Capture the cell that displays the provided text and extract its [x, y] central coordinate. 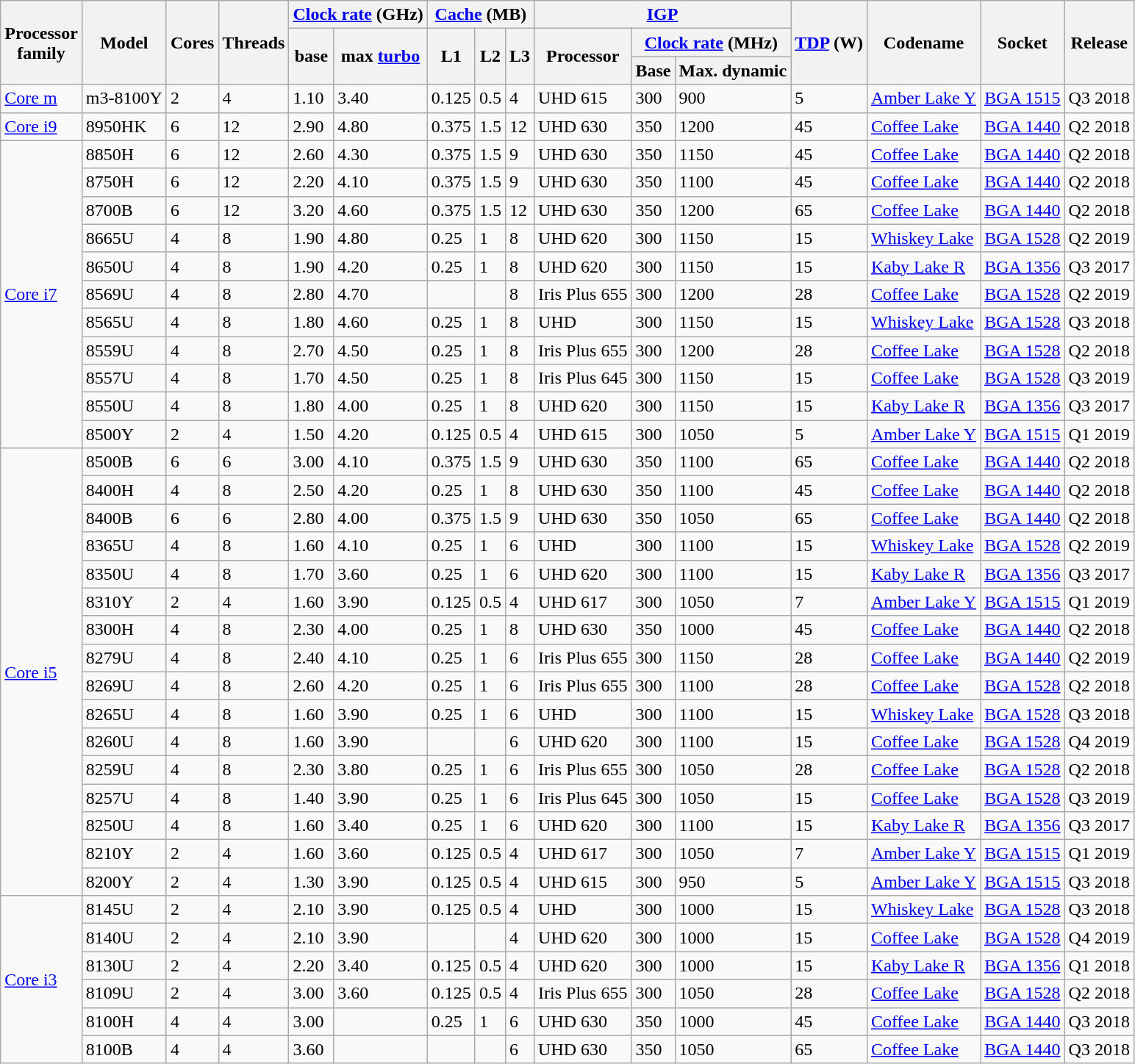
8265U [123, 713]
8100B [123, 1049]
8569U [123, 294]
8140U [123, 938]
Core m [41, 98]
8269U [123, 686]
TDP (W) [829, 43]
Model [123, 43]
L3 [519, 57]
8550U [123, 406]
8109U [123, 993]
8145U [123, 910]
Q1 2018 [1099, 966]
4.70 [381, 294]
2.50 [312, 490]
IGP [663, 15]
Base [653, 71]
8250U [123, 826]
8365U [123, 546]
8559U [123, 351]
8130U [123, 966]
1.30 [312, 882]
900 [733, 98]
2.40 [312, 658]
Threads [254, 43]
950 [733, 882]
Core i5 [41, 672]
8300H [123, 630]
8279U [123, 658]
max turbo [381, 57]
Cores [193, 43]
Cache (MB) [481, 15]
8100H [123, 1021]
L2 [490, 57]
1.50 [312, 434]
Socket [1023, 43]
8400H [123, 490]
8260U [123, 741]
2.90 [312, 126]
m3-8100Y [123, 98]
Processor [583, 57]
8557U [123, 378]
8500Y [123, 434]
1.10 [312, 98]
3.20 [312, 210]
base [312, 57]
Clock rate (GHz) [358, 15]
8700B [123, 210]
3.80 [381, 769]
8210Y [123, 854]
Core i9 [41, 126]
Max. dynamic [733, 71]
8565U [123, 322]
8400B [123, 518]
Clock rate (MHz) [712, 43]
Core i3 [41, 979]
1.40 [312, 797]
8850H [123, 154]
8650U [123, 266]
2.70 [312, 351]
8310Y [123, 602]
8500B [123, 462]
4.30 [381, 154]
8665U [123, 238]
8257U [123, 797]
L1 [451, 57]
Core i7 [41, 294]
8750H [123, 182]
Processor family [41, 43]
8950HK [123, 126]
8200Y [123, 882]
Code­name [923, 43]
Release [1099, 43]
8259U [123, 769]
8350U [123, 574]
